Provide the (x, y) coordinate of the cell's center where the given text is located.  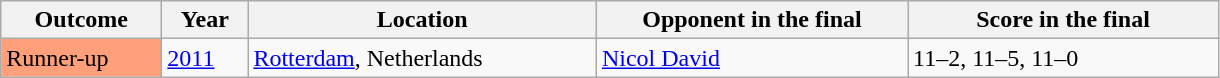
11–2, 11–5, 11–0 (1064, 58)
Nicol David (752, 58)
Rotterdam, Netherlands (422, 58)
Score in the final (1064, 20)
2011 (205, 58)
Outcome (82, 20)
Location (422, 20)
Opponent in the final (752, 20)
Year (205, 20)
Runner-up (82, 58)
